Capture the cell that displays the provided text and extract its [x, y] central coordinate. 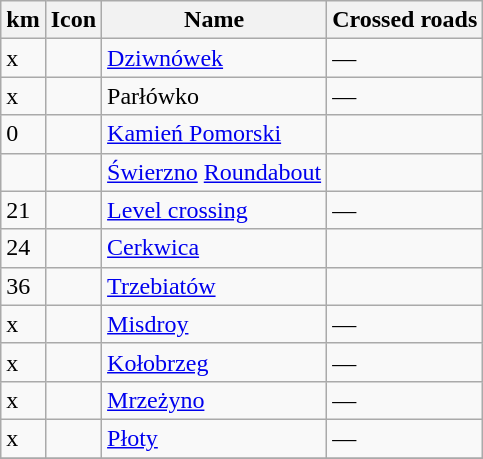
Płoty [214, 438]
Dziwnówek [214, 58]
Świerzno Roundabout [214, 172]
Kołobrzeg [214, 362]
21 [23, 210]
Name [214, 20]
km [23, 20]
36 [23, 286]
Kamień Pomorski [214, 134]
Parłówko [214, 96]
Level crossing [214, 210]
Trzebiatów [214, 286]
Mrzeżyno [214, 400]
Icon [73, 20]
Crossed roads [405, 20]
Misdroy [214, 324]
24 [23, 248]
Cerkwica [214, 248]
0 [23, 134]
